Extract the [X, Y] coordinate from the center of the cell holding the provided text.  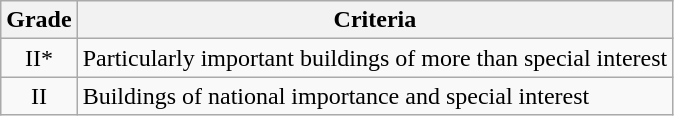
Buildings of national importance and special interest [375, 96]
II* [39, 58]
Particularly important buildings of more than special interest [375, 58]
Criteria [375, 20]
Grade [39, 20]
II [39, 96]
